Find where the given text appears and provide that cell's center as (X, Y) coordinate. 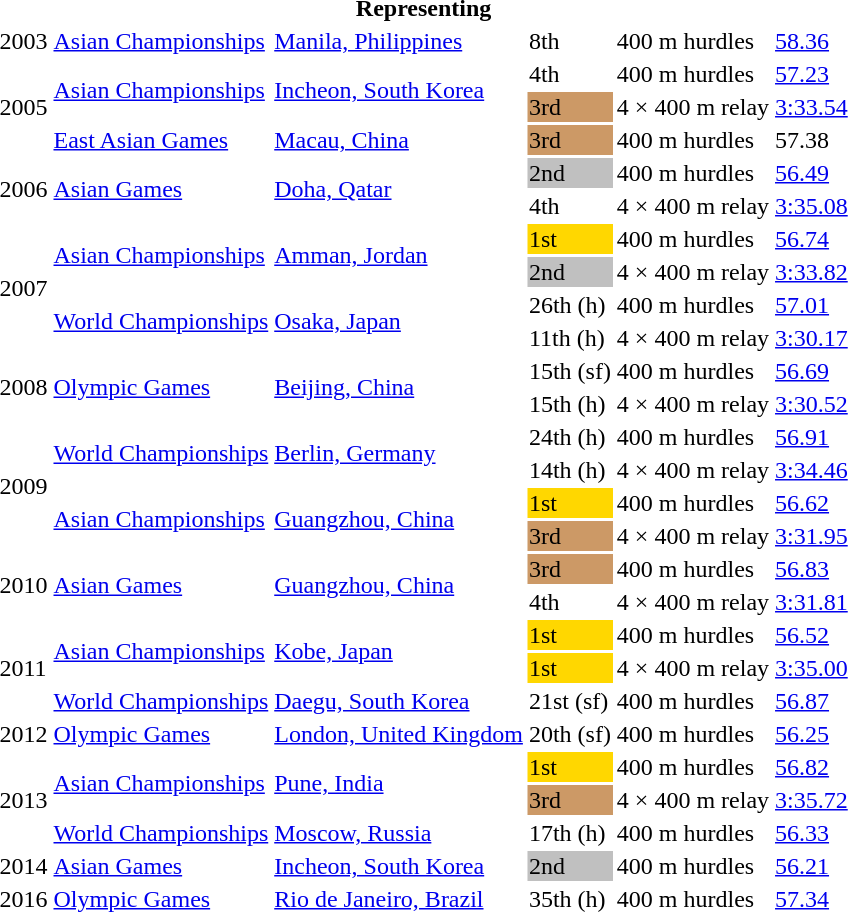
26th (h) (570, 305)
Amman, Jordan (399, 256)
Daegu, South Korea (399, 701)
Macau, China (399, 140)
17th (h) (570, 833)
8th (570, 41)
14th (h) (570, 470)
London, United Kingdom (399, 734)
Berlin, Germany (399, 454)
Osaka, Japan (399, 322)
Kobe, Japan (399, 652)
20th (sf) (570, 734)
Moscow, Russia (399, 833)
15th (sf) (570, 371)
11th (h) (570, 338)
Beijing, China (399, 388)
24th (h) (570, 437)
21st (sf) (570, 701)
Doha, Qatar (399, 190)
Manila, Philippines (399, 41)
Pune, India (399, 784)
East Asian Games (161, 140)
15th (h) (570, 404)
